Locate the cell with the specified text and output its (X, Y) center coordinate. 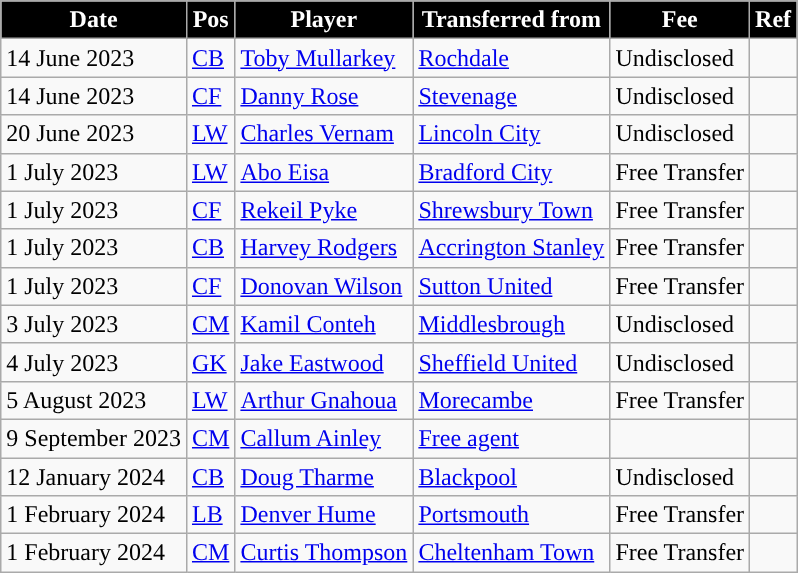
Middlesbrough (512, 324)
LB (210, 515)
Pos (210, 20)
12 January 2024 (94, 477)
Fee (680, 20)
3 July 2023 (94, 324)
Danny Rose (324, 96)
Transferred from (512, 20)
Bradford City (512, 172)
Shrewsbury Town (512, 210)
Curtis Thompson (324, 553)
Player (324, 20)
Lincoln City (512, 134)
Charles Vernam (324, 134)
Donovan Wilson (324, 286)
Free agent (512, 438)
GK (210, 362)
Accrington Stanley (512, 248)
Sheffield United (512, 362)
Kamil Conteh (324, 324)
Toby Mullarkey (324, 58)
Arthur Gnahoua (324, 400)
Abo Eisa (324, 172)
Stevenage (512, 96)
Date (94, 20)
Jake Eastwood (324, 362)
Rekeil Pyke (324, 210)
Portsmouth (512, 515)
Sutton United (512, 286)
4 July 2023 (94, 362)
Rochdale (512, 58)
20 June 2023 (94, 134)
Doug Tharme (324, 477)
Blackpool (512, 477)
Callum Ainley (324, 438)
Ref (774, 20)
Morecambe (512, 400)
Denver Hume (324, 515)
Harvey Rodgers (324, 248)
Cheltenham Town (512, 553)
9 September 2023 (94, 438)
5 August 2023 (94, 400)
